Search for the cell housing the specified text and yield its [x, y] center coordinate. 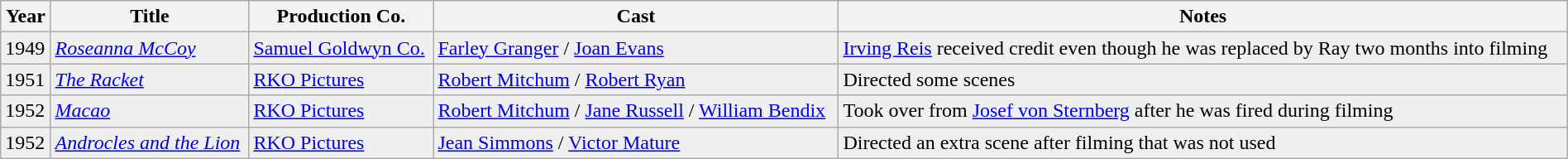
Took over from Josef von Sternberg after he was fired during filming [1202, 111]
Robert Mitchum / Robert Ryan [636, 79]
Cast [636, 17]
1951 [26, 79]
Notes [1202, 17]
Androcles and the Lion [150, 142]
Directed some scenes [1202, 79]
Robert Mitchum / Jane Russell / William Bendix [636, 111]
1949 [26, 48]
Jean Simmons / Victor Mature [636, 142]
Farley Granger / Joan Evans [636, 48]
Roseanna McCoy [150, 48]
Samuel Goldwyn Co. [341, 48]
Irving Reis received credit even though he was replaced by Ray two months into filming [1202, 48]
Macao [150, 111]
Year [26, 17]
Production Co. [341, 17]
Directed an extra scene after filming that was not used [1202, 142]
The Racket [150, 79]
Title [150, 17]
